Capture the cell that displays the provided text and extract its [x, y] central coordinate. 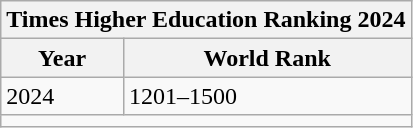
Year [62, 58]
Times Higher Education Ranking 2024 [206, 20]
2024 [62, 96]
1201–1500 [267, 96]
World Rank [267, 58]
